Find where the given text appears and provide that cell's center as (X, Y) coordinate. 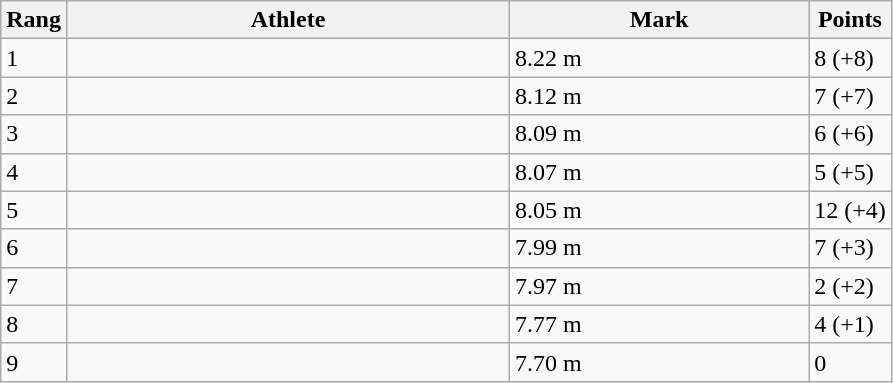
4 (34, 172)
7 (34, 286)
8.22 m (660, 58)
Athlete (288, 20)
9 (34, 362)
7.77 m (660, 324)
Points (850, 20)
0 (850, 362)
5 (34, 210)
3 (34, 134)
8.05 m (660, 210)
Rang (34, 20)
7.97 m (660, 286)
7 (+7) (850, 96)
7 (+3) (850, 248)
12 (+4) (850, 210)
6 (+6) (850, 134)
2 (+2) (850, 286)
6 (34, 248)
5 (+5) (850, 172)
Mark (660, 20)
8.12 m (660, 96)
2 (34, 96)
8 (34, 324)
1 (34, 58)
8.07 m (660, 172)
7.70 m (660, 362)
8.09 m (660, 134)
4 (+1) (850, 324)
7.99 m (660, 248)
8 (+8) (850, 58)
